Search for the cell housing the specified text and yield its (X, Y) center coordinate. 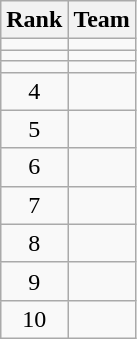
Rank (34, 20)
10 (34, 319)
9 (34, 281)
4 (34, 91)
6 (34, 167)
8 (34, 243)
Team (102, 20)
7 (34, 205)
5 (34, 129)
